Pinpoint the cell where the given text exists, returning its (x, y) midpoint coordinate. 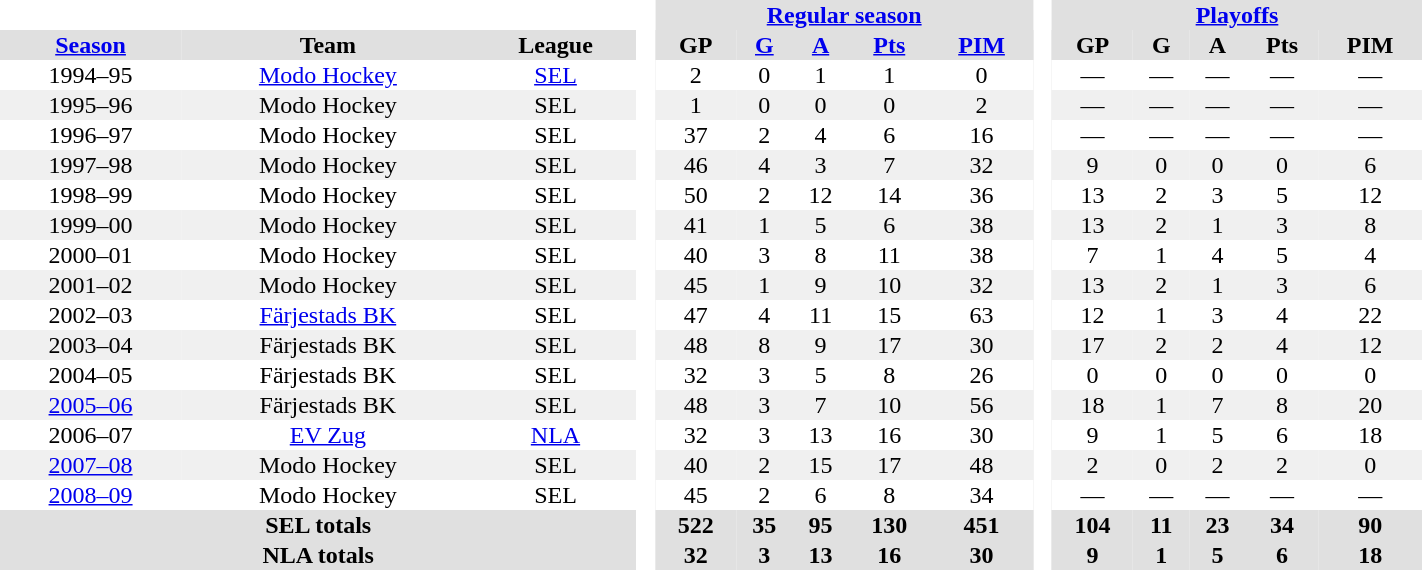
1999–00 (90, 225)
2008–09 (90, 495)
Regular season (844, 15)
90 (1370, 525)
35 (764, 525)
47 (696, 315)
1997–98 (90, 165)
League (556, 45)
46 (696, 165)
522 (696, 525)
1996–97 (90, 135)
14 (890, 195)
22 (1370, 315)
Team (328, 45)
1995–96 (90, 105)
EV Zug (328, 435)
2001–02 (90, 285)
95 (820, 525)
Playoffs (1237, 15)
Season (90, 45)
50 (696, 195)
63 (982, 315)
SEL totals (318, 525)
NLA (556, 435)
104 (1092, 525)
451 (982, 525)
2003–04 (90, 345)
41 (696, 225)
36 (982, 195)
2005–06 (90, 405)
23 (1217, 525)
NLA totals (318, 555)
20 (1370, 405)
2006–07 (90, 435)
2002–03 (90, 315)
56 (982, 405)
37 (696, 135)
2004–05 (90, 375)
1998–99 (90, 195)
130 (890, 525)
26 (982, 375)
1994–95 (90, 75)
2000–01 (90, 255)
2007–08 (90, 465)
